Identify which cell holds the provided text, then report its [x, y] central coordinate. 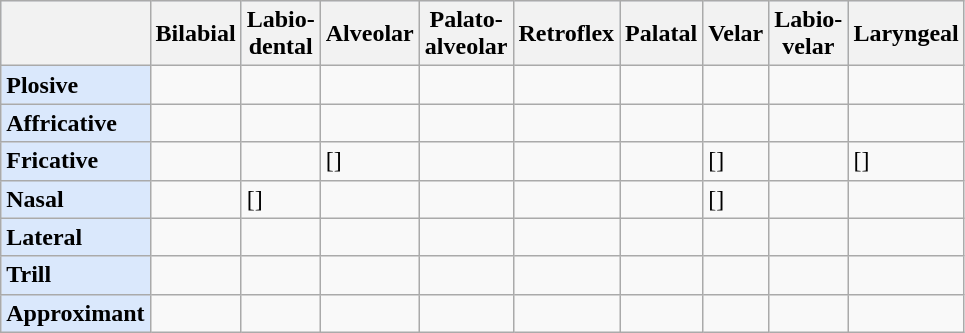
Retroflex [566, 34]
Nasal [76, 199]
Fricative [76, 161]
Approximant [76, 313]
Plosive [76, 85]
Palatal [662, 34]
Palato-alveolar [466, 34]
Affricative [76, 123]
Velar [736, 34]
Bilabial [196, 34]
Laryngeal [906, 34]
Lateral [76, 237]
Labio-dental [280, 34]
Trill [76, 275]
Alveolar [370, 34]
Labio-velar [808, 34]
